Output the [X, Y] coordinate of the center of the cell containing the given text.  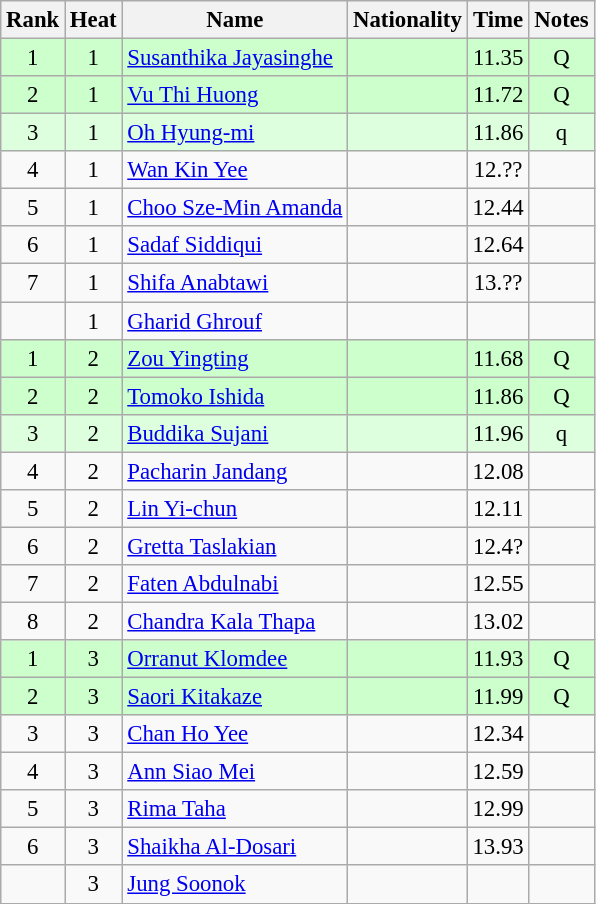
12.59 [498, 772]
12.08 [498, 471]
12.99 [498, 809]
Pacharin Jandang [235, 471]
Vu Thi Huong [235, 95]
12.44 [498, 208]
12.11 [498, 509]
11.93 [498, 659]
13.93 [498, 847]
8 [33, 621]
Buddika Sujani [235, 433]
Sadaf Siddiqui [235, 245]
Orranut Klomdee [235, 659]
13.02 [498, 621]
11.35 [498, 58]
Lin Yi-chun [235, 509]
Rank [33, 20]
11.72 [498, 95]
Chan Ho Yee [235, 734]
Nationality [408, 20]
Zou Yingting [235, 358]
Shaikha Al-Dosari [235, 847]
Tomoko Ishida [235, 396]
Faten Abdulnabi [235, 584]
Gretta Taslakian [235, 546]
Time [498, 20]
Gharid Ghrouf [235, 321]
12.?? [498, 170]
12.34 [498, 734]
Notes [562, 20]
Jung Soonok [235, 885]
12.64 [498, 245]
13.?? [498, 283]
Rima Taha [235, 809]
Shifa Anabtawi [235, 283]
12.55 [498, 584]
Oh Hyung-mi [235, 133]
11.96 [498, 433]
Susanthika Jayasinghe [235, 58]
Saori Kitakaze [235, 697]
Choo Sze-Min Amanda [235, 208]
Name [235, 20]
11.68 [498, 358]
Wan Kin Yee [235, 170]
11.99 [498, 697]
12.4? [498, 546]
Ann Siao Mei [235, 772]
Heat [94, 20]
Chandra Kala Thapa [235, 621]
